Locate the cell with the specified text and output its [x, y] center coordinate. 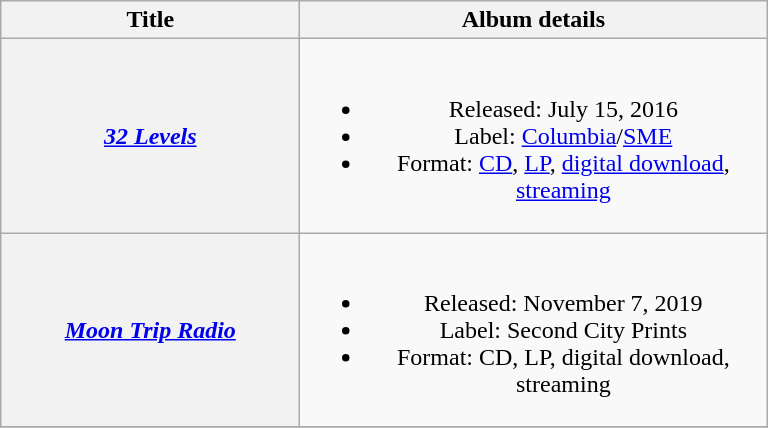
Title [150, 20]
Moon Trip Radio [150, 330]
Album details [534, 20]
Released: July 15, 2016Label: Columbia/SMEFormat: CD, LP, digital download, streaming [534, 136]
32 Levels [150, 136]
Released: November 7, 2019Label: Second City PrintsFormat: CD, LP, digital download, streaming [534, 330]
